Find where the given text appears and provide that cell's center as [x, y] coordinate. 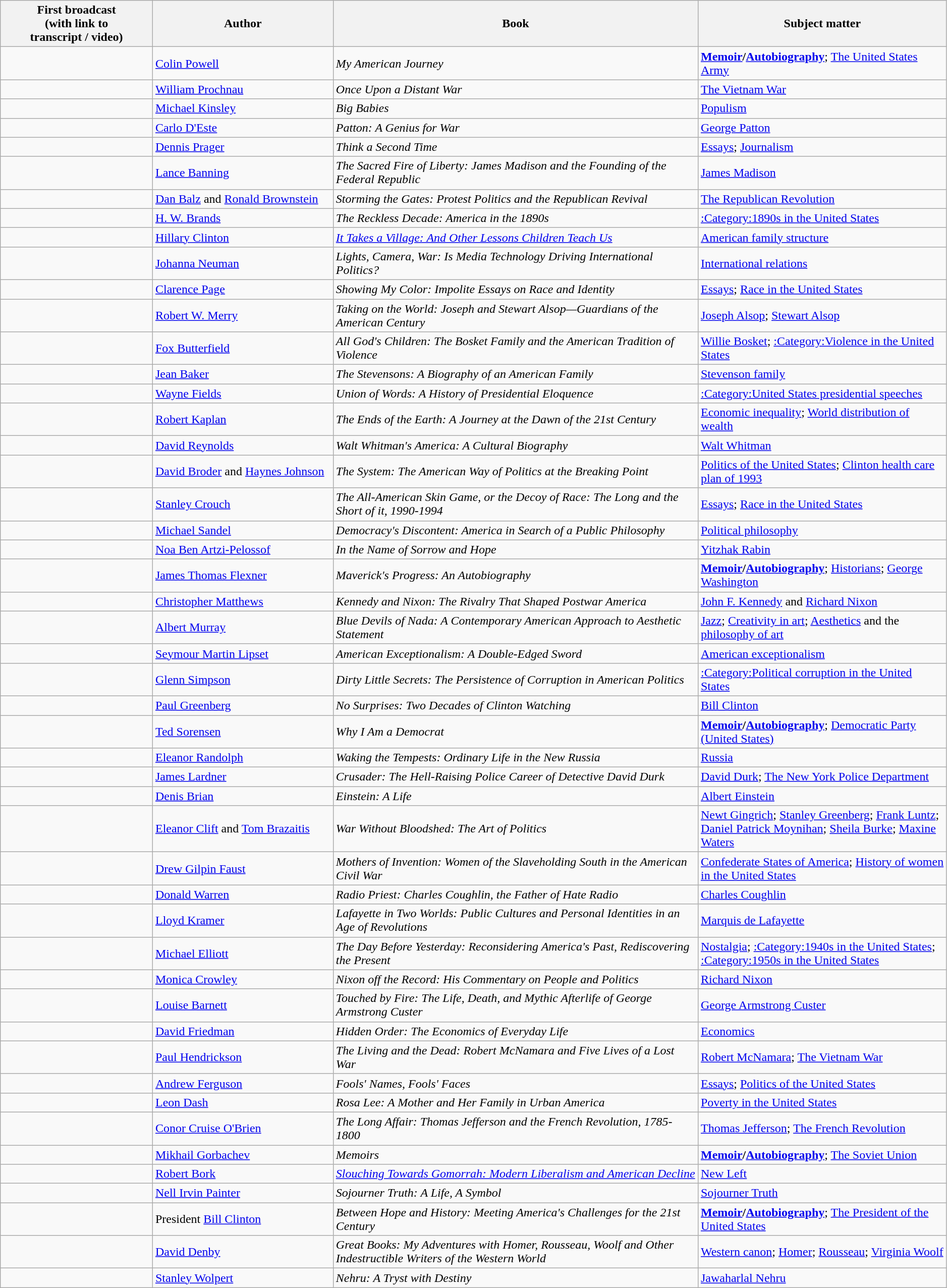
Paul Hendrickson [243, 1057]
Think a Second Time [516, 147]
First broadcast(with link totranscript / video) [77, 24]
Jazz; Creativity in art; Aesthetics and the philosophy of art [822, 628]
Conor Cruise O'Brien [243, 1128]
Noa Ben Artzi-Pelossof [243, 549]
Albert Murray [243, 628]
George Patton [822, 128]
Rosa Lee: A Mother and Her Family in Urban America [516, 1102]
Economic inequality; World distribution of wealth [822, 420]
Sojourner Truth: A Life, A Symbol [516, 1193]
Stevenson family [822, 374]
Carlo D'Este [243, 128]
David Broder and Haynes Johnson [243, 471]
Memoir/Autobiography; Democratic Party (United States) [822, 732]
:Category:Political corruption in the United States [822, 679]
Lights, Camera, War: Is Media Technology Driving International Politics? [516, 263]
Poverty in the United States [822, 1102]
Stanley Crouch [243, 505]
Michael Kinsley [243, 108]
Memoir/Autobiography; The Soviet Union [822, 1155]
Jean Baker [243, 374]
War Without Bloodshed: The Art of Politics [516, 829]
Donald Warren [243, 894]
:Category:United States presidential speeches [822, 394]
The Republican Revolution [822, 199]
Essays; Politics of the United States [822, 1083]
Willie Bosket; :Category:Violence in the United States [822, 348]
Confederate States of America; History of women in the United States [822, 869]
Ted Sorensen [243, 732]
The Ends of the Earth: A Journey at the Dawn of the 21st Century [516, 420]
Why I Am a Democrat [516, 732]
The Long Affair: Thomas Jefferson and the French Revolution, 1785-1800 [516, 1128]
David Reynolds [243, 445]
The Sacred Fire of Liberty: James Madison and the Founding of the Federal Republic [516, 173]
Dirty Little Secrets: The Persistence of Corruption in American Politics [516, 679]
In the Name of Sorrow and Hope [516, 549]
Politics of the United States; Clinton health care plan of 1993 [822, 471]
Economics [822, 1031]
Louise Barnett [243, 1005]
Drew Gilpin Faust [243, 869]
Storming the Gates: Protest Politics and the Republican Revival [516, 199]
Colin Powell [243, 64]
Glenn Simpson [243, 679]
Book [516, 24]
Touched by Fire: The Life, Death, and Mythic Afterlife of George Armstrong Custer [516, 1005]
American Exceptionalism: A Double-Edged Sword [516, 653]
Russia [822, 758]
The Stevensons: A Biography of an American Family [516, 374]
New Left [822, 1174]
Joseph Alsop; Stewart Alsop [822, 315]
John F. Kennedy and Richard Nixon [822, 601]
Kennedy and Nixon: The Rivalry That Shaped Postwar America [516, 601]
Robert Kaplan [243, 420]
Memoirs [516, 1155]
Thomas Jefferson; The French Revolution [822, 1128]
Radio Priest: Charles Coughlin, the Father of Hate Radio [516, 894]
David Friedman [243, 1031]
Slouching Towards Gomorrah: Modern Liberalism and American Decline [516, 1174]
Andrew Ferguson [243, 1083]
Yitzhak Rabin [822, 549]
American exceptionalism [822, 653]
Michael Elliott [243, 954]
Political philosophy [822, 530]
Dennis Prager [243, 147]
Clarence Page [243, 289]
Michael Sandel [243, 530]
Maverick's Progress: An Autobiography [516, 575]
Big Babies [516, 108]
Nell Irvin Painter [243, 1193]
George Armstrong Custer [822, 1005]
Robert McNamara; The Vietnam War [822, 1057]
Lloyd Kramer [243, 920]
Showing My Color: Impolite Essays on Race and Identity [516, 289]
Mothers of Invention: Women of the Slaveholding South in the American Civil War [516, 869]
Marquis de Lafayette [822, 920]
It Takes a Village: And Other Lessons Children Teach Us [516, 237]
Author [243, 24]
Walt Whitman's America: A Cultural Biography [516, 445]
Nostalgia; :Category:1940s in the United States; :Category:1950s in the United States [822, 954]
American family structure [822, 237]
Robert Bork [243, 1174]
Paul Greenberg [243, 705]
Fools' Names, Fools' Faces [516, 1083]
The Living and the Dead: Robert McNamara and Five Lives of a Lost War [516, 1057]
My American Journey [516, 64]
William Prochnau [243, 89]
David Durk; The New York Police Department [822, 777]
Great Books: My Adventures with Homer, Rousseau, Woolf and Other Indestructible Writers of the Western World [516, 1252]
Waking the Tempests: Ordinary Life in the New Russia [516, 758]
Monica Crowley [243, 979]
Johanna Neuman [243, 263]
Robert W. Merry [243, 315]
Richard Nixon [822, 979]
Leon Dash [243, 1102]
Lance Banning [243, 173]
Taking on the World: Joseph and Stewart Alsop—Guardians of the American Century [516, 315]
James Lardner [243, 777]
Memoir/Autobiography; The President of the United States [822, 1219]
The System: The American Way of Politics at the Breaking Point [516, 471]
Sojourner Truth [822, 1193]
James Madison [822, 173]
Walt Whitman [822, 445]
Charles Coughlin [822, 894]
Einstein: A Life [516, 796]
Once Upon a Distant War [516, 89]
The Vietnam War [822, 89]
:Category:1890s in the United States [822, 218]
All God's Children: The Bosket Family and the American Tradition of Violence [516, 348]
Newt Gingrich; Stanley Greenberg; Frank Luntz; Daniel Patrick Moynihan; Sheila Burke; Maxine Waters [822, 829]
David Denby [243, 1252]
Subject matter [822, 24]
Jawaharlal Nehru [822, 1278]
James Thomas Flexner [243, 575]
Nixon off the Record: His Commentary on People and Politics [516, 979]
Seymour Martin Lipset [243, 653]
Democracy's Discontent: America in Search of a Public Philosophy [516, 530]
Union of Words: A History of Presidential Eloquence [516, 394]
Albert Einstein [822, 796]
Dan Balz and Ronald Brownstein [243, 199]
Eleanor Randolph [243, 758]
Eleanor Clift and Tom Brazaitis [243, 829]
No Surprises: Two Decades of Clinton Watching [516, 705]
Lafayette in Two Worlds: Public Cultures and Personal Identities in an Age of Revolutions [516, 920]
The Reckless Decade: America in the 1890s [516, 218]
Hidden Order: The Economics of Everyday Life [516, 1031]
Essays; Journalism [822, 147]
Memoir/Autobiography; The United States Army [822, 64]
President Bill Clinton [243, 1219]
The Day Before Yesterday: Reconsidering America's Past, Rediscovering the Present [516, 954]
Between Hope and History: Meeting America's Challenges for the 21st Century [516, 1219]
Mikhail Gorbachev [243, 1155]
Fox Butterfield [243, 348]
Bill Clinton [822, 705]
The All-American Skin Game, or the Decoy of Race: The Long and the Short of it, 1990-1994 [516, 505]
Wayne Fields [243, 394]
Stanley Wolpert [243, 1278]
Christopher Matthews [243, 601]
Western canon; Homer; Rousseau; Virginia Woolf [822, 1252]
Patton: A Genius for War [516, 128]
Denis Brian [243, 796]
Populism [822, 108]
International relations [822, 263]
Nehru: A Tryst with Destiny [516, 1278]
Memoir/Autobiography; Historians; George Washington [822, 575]
Blue Devils of Nada: A Contemporary American Approach to Aesthetic Statement [516, 628]
Hillary Clinton [243, 237]
H. W. Brands [243, 218]
Crusader: The Hell-Raising Police Career of Detective David Durk [516, 777]
